Pinpoint the cell where the given text exists, returning its [X, Y] midpoint coordinate. 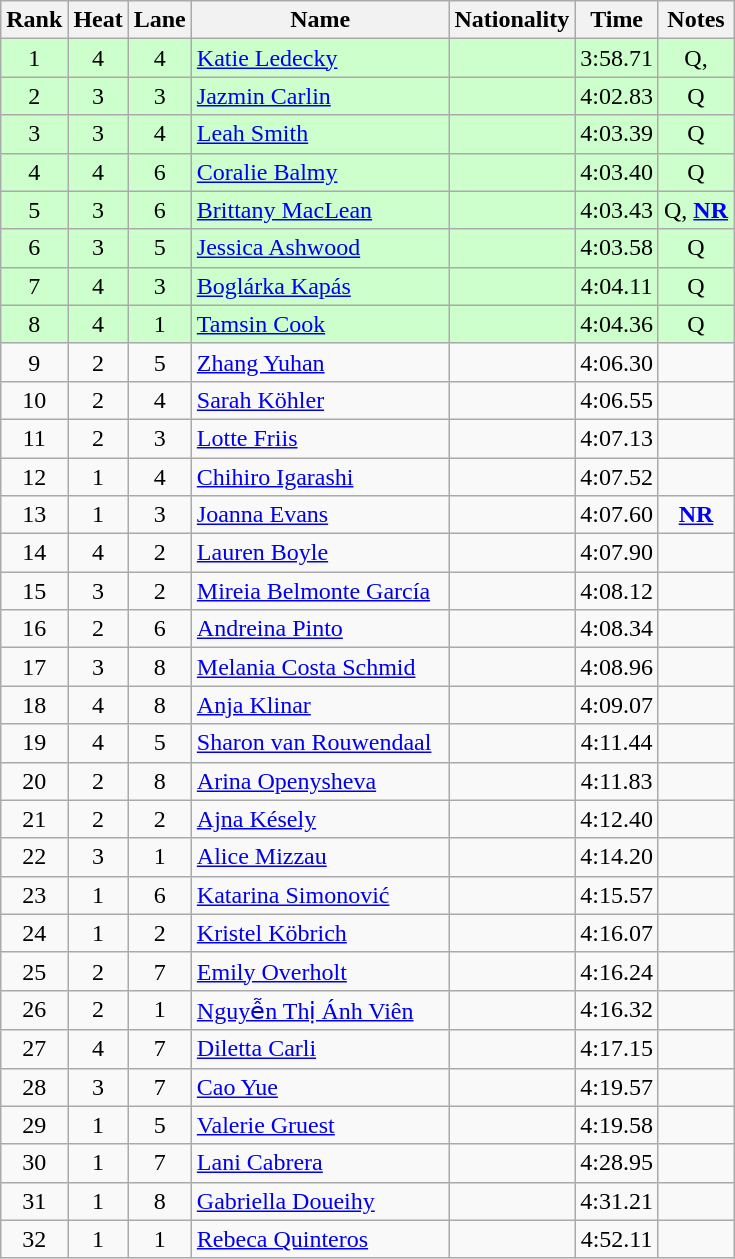
30 [34, 1163]
Jazmin Carlin [320, 96]
Valerie Gruest [320, 1125]
Jessica Ashwood [320, 248]
Q, NR [696, 210]
4:07.13 [617, 438]
4:03.39 [617, 134]
20 [34, 781]
Lotte Friis [320, 438]
4:04.36 [617, 324]
15 [34, 591]
Notes [696, 20]
27 [34, 1049]
Diletta Carli [320, 1049]
4:12.40 [617, 819]
4:28.95 [617, 1163]
Name [320, 20]
19 [34, 743]
4:03.43 [617, 210]
Alice Mizzau [320, 857]
12 [34, 477]
4:08.34 [617, 629]
26 [34, 1010]
4:16.32 [617, 1010]
32 [34, 1239]
Tamsin Cook [320, 324]
4:07.90 [617, 553]
14 [34, 553]
Q, [696, 58]
Cao Yue [320, 1087]
9 [34, 362]
Chihiro Igarashi [320, 477]
Coralie Balmy [320, 172]
Sarah Köhler [320, 400]
Rebeca Quinteros [320, 1239]
4:08.12 [617, 591]
Gabriella Doueihy [320, 1201]
Kristel Köbrich [320, 933]
4:11.44 [617, 743]
Arina Openysheva [320, 781]
4:08.96 [617, 667]
Nguyễn Thị Ánh Viên [320, 1010]
4:15.57 [617, 895]
4:16.24 [617, 971]
Sharon van Rouwendaal [320, 743]
Lani Cabrera [320, 1163]
4:07.52 [617, 477]
16 [34, 629]
Boglárka Kapás [320, 286]
4:16.07 [617, 933]
Time [617, 20]
4:19.57 [617, 1087]
4:07.60 [617, 515]
28 [34, 1087]
3:58.71 [617, 58]
Melania Costa Schmid [320, 667]
Leah Smith [320, 134]
Emily Overholt [320, 971]
Katarina Simonović [320, 895]
Andreina Pinto [320, 629]
Lane [160, 20]
4:19.58 [617, 1125]
4:06.30 [617, 362]
21 [34, 819]
4:03.40 [617, 172]
31 [34, 1201]
Mireia Belmonte García [320, 591]
24 [34, 933]
NR [696, 515]
23 [34, 895]
4:31.21 [617, 1201]
Rank [34, 20]
4:03.58 [617, 248]
Brittany MacLean [320, 210]
4:11.83 [617, 781]
Katie Ledecky [320, 58]
13 [34, 515]
4:02.83 [617, 96]
Zhang Yuhan [320, 362]
Nationality [512, 20]
4:06.55 [617, 400]
11 [34, 438]
29 [34, 1125]
10 [34, 400]
Heat [98, 20]
4:14.20 [617, 857]
Anja Klinar [320, 705]
4:52.11 [617, 1239]
25 [34, 971]
4:17.15 [617, 1049]
22 [34, 857]
4:09.07 [617, 705]
18 [34, 705]
17 [34, 667]
4:04.11 [617, 286]
Ajna Késely [320, 819]
Joanna Evans [320, 515]
Lauren Boyle [320, 553]
